From the cell containing the given text, extract its center point as [X, Y] coordinate. 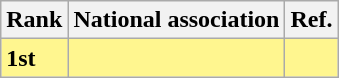
Rank [34, 20]
1st [34, 58]
National association [176, 20]
Ref. [312, 20]
